For the text-containing cell, return its midpoint in [x, y] coordinate format. 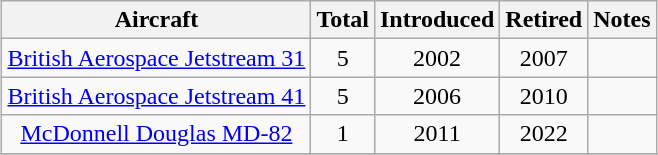
British Aerospace Jetstream 31 [156, 58]
McDonnell Douglas MD-82 [156, 134]
1 [343, 134]
British Aerospace Jetstream 41 [156, 96]
Total [343, 20]
Aircraft [156, 20]
2002 [436, 58]
2007 [544, 58]
Notes [622, 20]
2010 [544, 96]
Introduced [436, 20]
2011 [436, 134]
2006 [436, 96]
Retired [544, 20]
2022 [544, 134]
